Find where the given text appears and provide that cell's center as [x, y] coordinate. 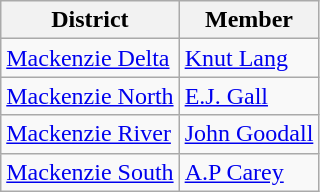
A.P Carey [249, 172]
Mackenzie Delta [90, 58]
Member [249, 20]
E.J. Gall [249, 96]
Mackenzie South [90, 172]
District [90, 20]
Knut Lang [249, 58]
John Goodall [249, 134]
Mackenzie North [90, 96]
Mackenzie River [90, 134]
